Determine the [X, Y] coordinate at the center of the cell enclosing the given text.  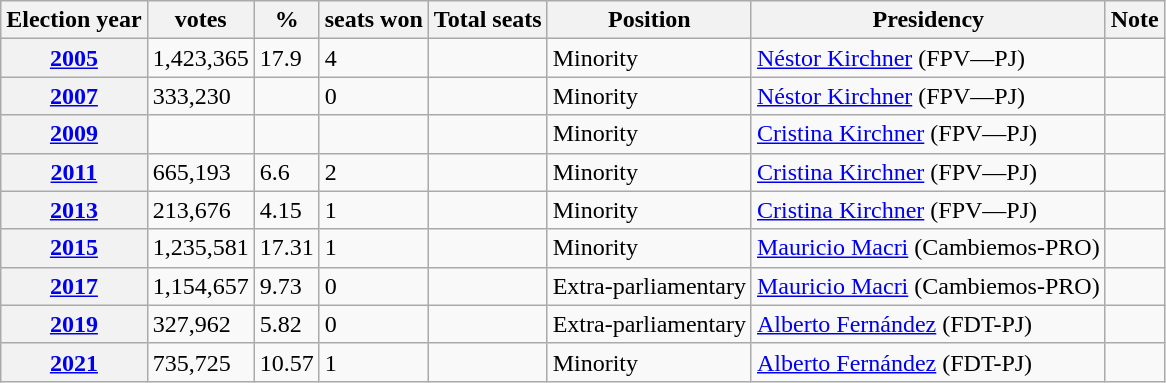
2013 [74, 210]
2021 [74, 362]
4.15 [286, 210]
Total seats [488, 20]
1,235,581 [200, 248]
213,676 [200, 210]
Election year [74, 20]
2 [374, 172]
% [286, 20]
2019 [74, 324]
Position [649, 20]
votes [200, 20]
2011 [74, 172]
17.9 [286, 58]
735,725 [200, 362]
327,962 [200, 324]
1,154,657 [200, 286]
5.82 [286, 324]
10.57 [286, 362]
2007 [74, 96]
Note [1134, 20]
seats won [374, 20]
9.73 [286, 286]
2015 [74, 248]
333,230 [200, 96]
665,193 [200, 172]
2009 [74, 134]
1,423,365 [200, 58]
2017 [74, 286]
4 [374, 58]
2005 [74, 58]
6.6 [286, 172]
Presidency [928, 20]
17.31 [286, 248]
